Scan for the cell matching the given text and deliver its [x, y] coordinate at center. 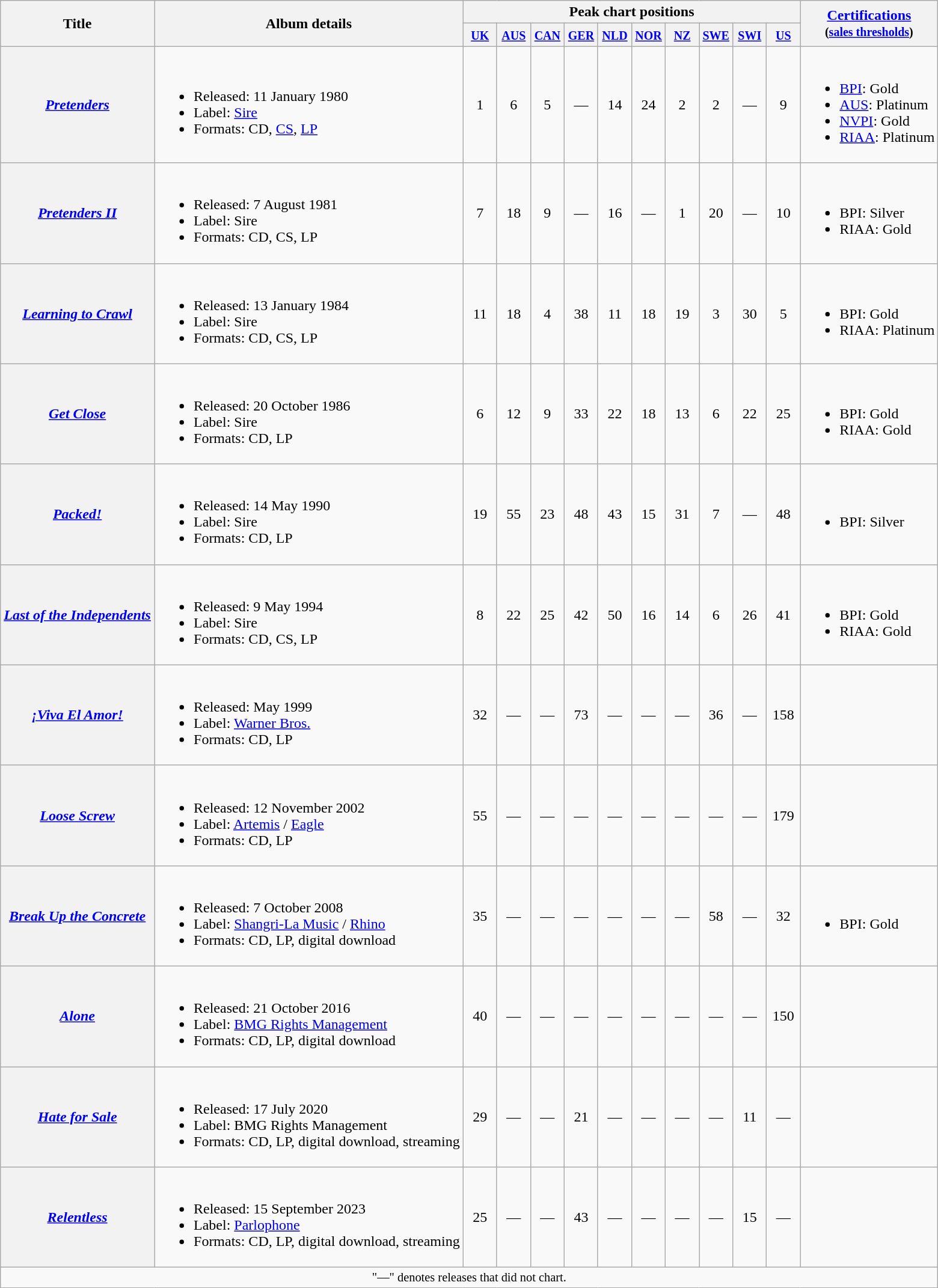
Released: 14 May 1990Label: SireFormats: CD, LP [308, 514]
Released: 7 October 2008Label: Shangri-La Music / RhinoFormats: CD, LP, digital download [308, 916]
BPI: SilverRIAA: Gold [869, 213]
24 [649, 105]
Break Up the Concrete [78, 916]
10 [783, 213]
Certifications(sales thresholds) [869, 23]
"—" denotes releases that did not chart. [469, 1278]
BPI: Gold [869, 916]
AUS [513, 35]
Released: 21 October 2016Label: BMG Rights ManagementFormats: CD, LP, digital download [308, 1016]
179 [783, 815]
Released: 9 May 1994Label: SireFormats: CD, CS, LP [308, 614]
SWI [750, 35]
35 [480, 916]
Released: 11 January 1980Label: SireFormats: CD, CS, LP [308, 105]
Released: 13 January 1984Label: SireFormats: CD, CS, LP [308, 314]
Released: 15 September 2023Label: ParlophoneFormats: CD, LP, digital download, streaming [308, 1218]
Alone [78, 1016]
BPI: GoldRIAA: Platinum [869, 314]
Released: 7 August 1981Label: SireFormats: CD, CS, LP [308, 213]
US [783, 35]
Relentless [78, 1218]
158 [783, 715]
Packed! [78, 514]
Released: 20 October 1986Label: SireFormats: CD, LP [308, 414]
GER [581, 35]
150 [783, 1016]
¡Viva El Amor! [78, 715]
BPI: GoldAUS: PlatinumNVPI: GoldRIAA: Platinum [869, 105]
73 [581, 715]
Released: 12 November 2002Label: Artemis / EagleFormats: CD, LP [308, 815]
13 [682, 414]
58 [716, 916]
Pretenders II [78, 213]
42 [581, 614]
Hate for Sale [78, 1117]
38 [581, 314]
Learning to Crawl [78, 314]
50 [615, 614]
29 [480, 1117]
BPI: Silver [869, 514]
NLD [615, 35]
20 [716, 213]
23 [547, 514]
Album details [308, 23]
33 [581, 414]
Title [78, 23]
36 [716, 715]
21 [581, 1117]
Released: May 1999Label: Warner Bros.Formats: CD, LP [308, 715]
40 [480, 1016]
CAN [547, 35]
Loose Screw [78, 815]
30 [750, 314]
Released: 17 July 2020Label: BMG Rights ManagementFormats: CD, LP, digital download, streaming [308, 1117]
Get Close [78, 414]
4 [547, 314]
41 [783, 614]
NOR [649, 35]
Pretenders [78, 105]
26 [750, 614]
8 [480, 614]
12 [513, 414]
Last of the Independents [78, 614]
SWE [716, 35]
3 [716, 314]
UK [480, 35]
NZ [682, 35]
31 [682, 514]
Peak chart positions [631, 12]
